Return the (x, y) coordinate for the center point of the cell that contains the specified text.  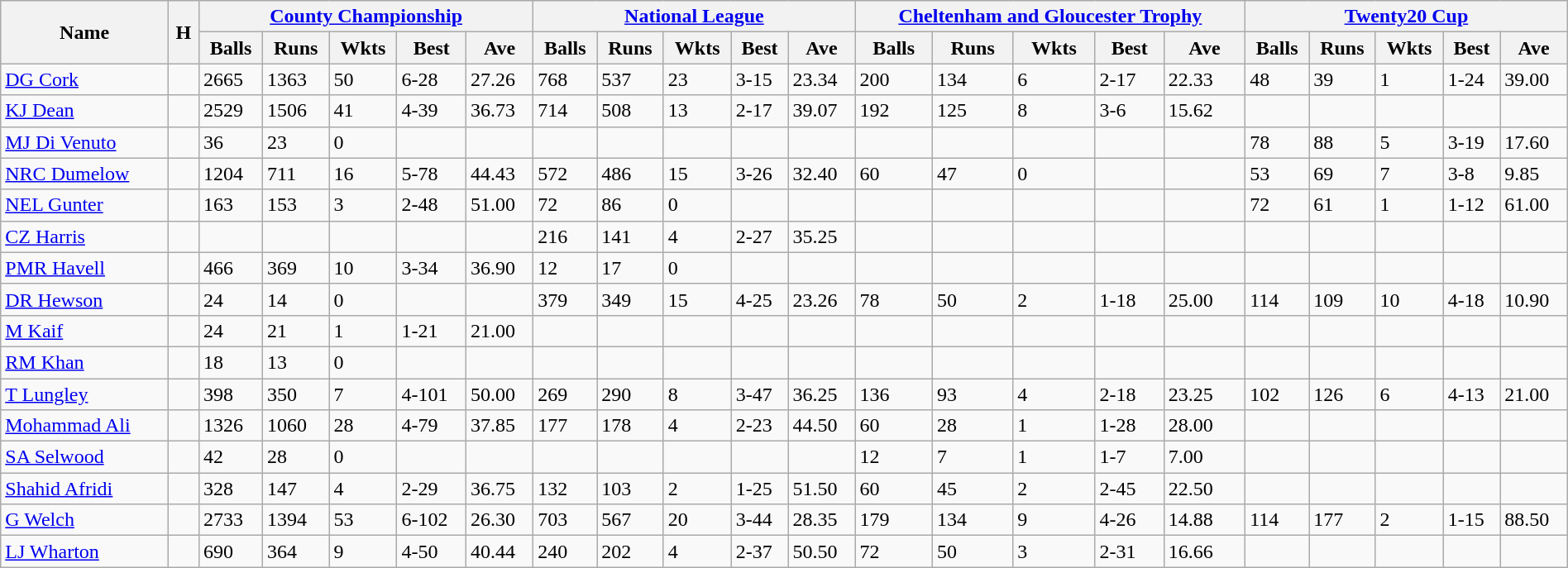
132 (566, 489)
20 (697, 520)
6-28 (432, 79)
Twenty20 Cup (1407, 17)
28.00 (1204, 426)
7.00 (1204, 457)
48 (1277, 79)
22.50 (1204, 489)
690 (230, 551)
2665 (230, 79)
136 (893, 394)
H (184, 32)
45 (973, 489)
2-18 (1130, 394)
PMR Havell (84, 268)
711 (296, 174)
1-12 (1472, 205)
3-15 (759, 79)
Shahid Afridi (84, 489)
290 (630, 394)
153 (296, 205)
MJ Di Venuto (84, 142)
NEL Gunter (84, 205)
466 (230, 268)
350 (296, 394)
Cheltenham and Gloucester Trophy (1050, 17)
Mohammad Ali (84, 426)
DR Hewson (84, 299)
103 (630, 489)
RM Khan (84, 362)
10.90 (1533, 299)
2-31 (1130, 551)
6-102 (432, 520)
1-25 (759, 489)
15.62 (1204, 111)
379 (566, 299)
147 (296, 489)
126 (1342, 394)
1326 (230, 426)
National League (695, 17)
86 (630, 205)
3-8 (1472, 174)
14.88 (1204, 520)
51.00 (500, 205)
2-37 (759, 551)
1204 (230, 174)
349 (630, 299)
36.75 (500, 489)
2-27 (759, 236)
4-26 (1130, 520)
44.50 (822, 426)
9.85 (1533, 174)
KJ Dean (84, 111)
County Championship (366, 17)
36.73 (500, 111)
714 (566, 111)
1-15 (1472, 520)
14 (296, 299)
4-79 (432, 426)
37.85 (500, 426)
508 (630, 111)
40.44 (500, 551)
1060 (296, 426)
23.25 (1204, 394)
269 (566, 394)
216 (566, 236)
50.50 (822, 551)
1363 (296, 79)
179 (893, 520)
LJ Wharton (84, 551)
16 (363, 174)
16.66 (1204, 551)
141 (630, 236)
39 (1342, 79)
44.43 (500, 174)
41 (363, 111)
537 (630, 79)
36.25 (822, 394)
17 (630, 268)
102 (1277, 394)
DG Cork (84, 79)
51.50 (822, 489)
1-28 (1130, 426)
163 (230, 205)
23.34 (822, 79)
240 (566, 551)
61 (1342, 205)
18 (230, 362)
5-78 (432, 174)
486 (630, 174)
572 (566, 174)
50.00 (500, 394)
61.00 (1533, 205)
NRC Dumelow (84, 174)
35.25 (822, 236)
328 (230, 489)
2733 (230, 520)
369 (296, 268)
32.40 (822, 174)
768 (566, 79)
364 (296, 551)
2-45 (1130, 489)
26.30 (500, 520)
4-13 (1472, 394)
5 (1409, 142)
3-19 (1472, 142)
125 (973, 111)
88.50 (1533, 520)
200 (893, 79)
T Lungley (84, 394)
1-24 (1472, 79)
202 (630, 551)
192 (893, 111)
17.60 (1533, 142)
178 (630, 426)
21 (296, 331)
M Kaif (84, 331)
2529 (230, 111)
398 (230, 394)
36 (230, 142)
39.07 (822, 111)
3-6 (1130, 111)
Name (84, 32)
SA Selwood (84, 457)
88 (1342, 142)
36.90 (500, 268)
1-18 (1130, 299)
567 (630, 520)
2-23 (759, 426)
1506 (296, 111)
3-26 (759, 174)
703 (566, 520)
G Welch (84, 520)
4-101 (432, 394)
109 (1342, 299)
42 (230, 457)
3-34 (432, 268)
CZ Harris (84, 236)
39.00 (1533, 79)
93 (973, 394)
1-7 (1130, 457)
22.33 (1204, 79)
25.00 (1204, 299)
1-21 (432, 331)
4-50 (432, 551)
28.35 (822, 520)
4-39 (432, 111)
69 (1342, 174)
23.26 (822, 299)
2-29 (432, 489)
1394 (296, 520)
3-44 (759, 520)
4-18 (1472, 299)
3-47 (759, 394)
2-48 (432, 205)
4-25 (759, 299)
27.26 (500, 79)
47 (973, 174)
